Detect which cell encompasses the target text, then output its (X, Y) center coordinate. 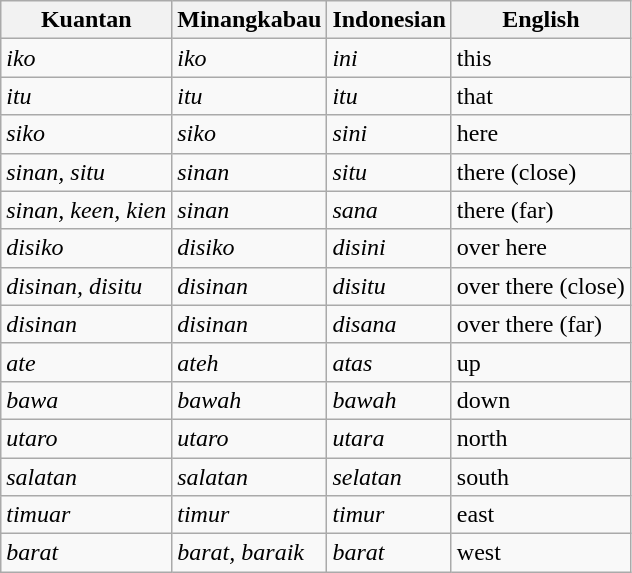
ate (86, 362)
bawa (86, 400)
utara (389, 438)
down (540, 400)
over there (far) (540, 324)
there (far) (540, 210)
here (540, 134)
west (540, 553)
over there (close) (540, 286)
disitu (389, 286)
disini (389, 248)
disana (389, 324)
sinan, keen, kien (86, 210)
sana (389, 210)
east (540, 515)
north (540, 438)
up (540, 362)
barat, baraik (250, 553)
that (540, 96)
sinan, situ (86, 172)
there (close) (540, 172)
ateh (250, 362)
Kuantan (86, 20)
selatan (389, 477)
English (540, 20)
timuar (86, 515)
ini (389, 58)
this (540, 58)
over here (540, 248)
Indonesian (389, 20)
situ (389, 172)
disinan, disitu (86, 286)
sini (389, 134)
atas (389, 362)
south (540, 477)
Minangkabau (250, 20)
